Scan for the cell matching the given text and deliver its [x, y] coordinate at center. 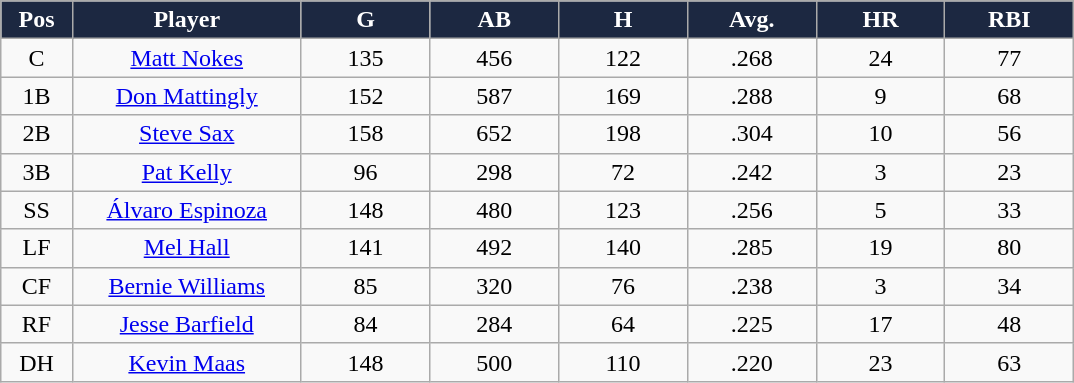
17 [880, 324]
110 [624, 362]
AB [494, 20]
76 [624, 286]
500 [494, 362]
.242 [752, 172]
.285 [752, 248]
9 [880, 96]
587 [494, 96]
298 [494, 172]
652 [494, 134]
56 [1010, 134]
48 [1010, 324]
Pat Kelly [186, 172]
Player [186, 20]
Pos [37, 20]
1B [37, 96]
Mel Hall [186, 248]
2B [37, 134]
RF [37, 324]
80 [1010, 248]
480 [494, 210]
456 [494, 58]
.238 [752, 286]
3B [37, 172]
68 [1010, 96]
77 [1010, 58]
141 [366, 248]
.220 [752, 362]
Jesse Barfield [186, 324]
Álvaro Espinoza [186, 210]
198 [624, 134]
Kevin Maas [186, 362]
.225 [752, 324]
64 [624, 324]
140 [624, 248]
5 [880, 210]
HR [880, 20]
Bernie Williams [186, 286]
122 [624, 58]
RBI [1010, 20]
H [624, 20]
Avg. [752, 20]
.288 [752, 96]
.304 [752, 134]
19 [880, 248]
Matt Nokes [186, 58]
492 [494, 248]
135 [366, 58]
Don Mattingly [186, 96]
LF [37, 248]
85 [366, 286]
.268 [752, 58]
.256 [752, 210]
33 [1010, 210]
34 [1010, 286]
DH [37, 362]
123 [624, 210]
Steve Sax [186, 134]
284 [494, 324]
CF [37, 286]
SS [37, 210]
320 [494, 286]
72 [624, 172]
84 [366, 324]
24 [880, 58]
63 [1010, 362]
96 [366, 172]
C [37, 58]
G [366, 20]
169 [624, 96]
10 [880, 134]
158 [366, 134]
152 [366, 96]
